Extract the [x, y] coordinate from the center of the cell holding the provided text.  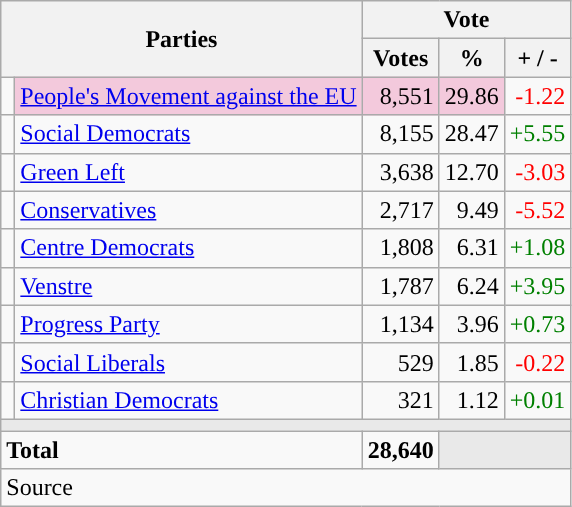
+0.73 [538, 324]
+ / - [538, 58]
Social Liberals [188, 362]
+3.95 [538, 286]
8,551 [400, 96]
% [472, 58]
529 [400, 362]
Source [286, 488]
Votes [400, 58]
Centre Democrats [188, 248]
6.31 [472, 248]
6.24 [472, 286]
Vote [466, 20]
8,155 [400, 134]
Progress Party [188, 324]
Christian Democrats [188, 400]
9.49 [472, 210]
1.85 [472, 362]
Total [182, 449]
Parties [182, 39]
3.96 [472, 324]
-5.52 [538, 210]
28.47 [472, 134]
+0.01 [538, 400]
People's Movement against the EU [188, 96]
1.12 [472, 400]
1,787 [400, 286]
28,640 [400, 449]
Venstre [188, 286]
+5.55 [538, 134]
+1.08 [538, 248]
3,638 [400, 172]
Conservatives [188, 210]
1,134 [400, 324]
1,808 [400, 248]
Green Left [188, 172]
321 [400, 400]
12.70 [472, 172]
2,717 [400, 210]
-1.22 [538, 96]
29.86 [472, 96]
-0.22 [538, 362]
-3.03 [538, 172]
Social Democrats [188, 134]
